Identify which cell holds the provided text, then report its [x, y] central coordinate. 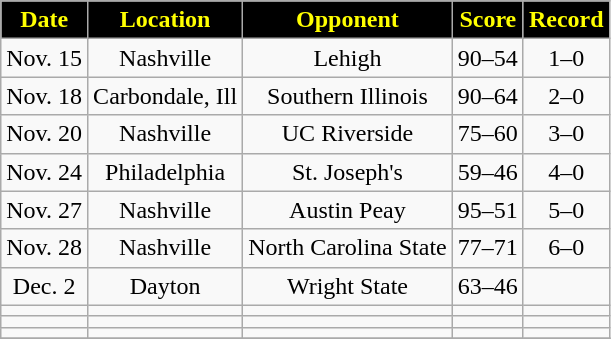
Nov. 15 [44, 58]
Nov. 18 [44, 96]
Opponent [348, 20]
95–51 [488, 210]
63–46 [488, 286]
Wright State [348, 286]
Record [566, 20]
Nov. 20 [44, 134]
Philadelphia [166, 172]
Location [166, 20]
Lehigh [348, 58]
3–0 [566, 134]
Austin Peay [348, 210]
Nov. 28 [44, 248]
Date [44, 20]
North Carolina State [348, 248]
Nov. 27 [44, 210]
59–46 [488, 172]
Southern Illinois [348, 96]
75–60 [488, 134]
UC Riverside [348, 134]
77–71 [488, 248]
5–0 [566, 210]
90–54 [488, 58]
St. Joseph's [348, 172]
Nov. 24 [44, 172]
1–0 [566, 58]
Score [488, 20]
2–0 [566, 96]
90–64 [488, 96]
6–0 [566, 248]
Dec. 2 [44, 286]
Carbondale, Ill [166, 96]
4–0 [566, 172]
Dayton [166, 286]
